Return the (x, y) coordinate for the center point of the cell that contains the specified text.  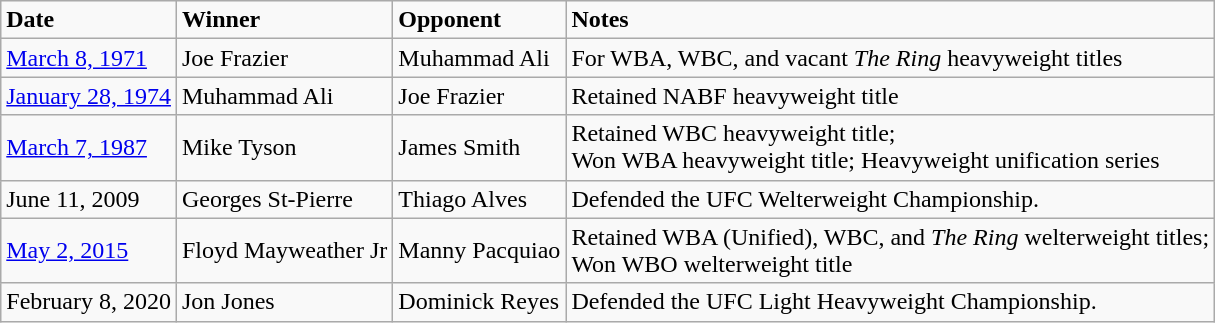
February 8, 2020 (89, 302)
March 8, 1971 (89, 58)
Jon Jones (284, 302)
Winner (284, 20)
Dominick Reyes (480, 302)
June 11, 2009 (89, 199)
James Smith (480, 148)
Notes (890, 20)
March 7, 1987 (89, 148)
Thiago Alves (480, 199)
Mike Tyson (284, 148)
Defended the UFC Welterweight Championship. (890, 199)
January 28, 1974 (89, 96)
Opponent (480, 20)
May 2, 2015 (89, 250)
Date (89, 20)
Floyd Mayweather Jr (284, 250)
Retained NABF heavyweight title (890, 96)
Georges St-Pierre (284, 199)
Retained WBC heavyweight title;Won WBA heavyweight title; Heavyweight unification series (890, 148)
Retained WBA (Unified), WBC, and The Ring welterweight titles;Won WBO welterweight title (890, 250)
Defended the UFC Light Heavyweight Championship. (890, 302)
For WBA, WBC, and vacant The Ring heavyweight titles (890, 58)
Manny Pacquiao (480, 250)
